Identify which cell holds the provided text, then report its (X, Y) central coordinate. 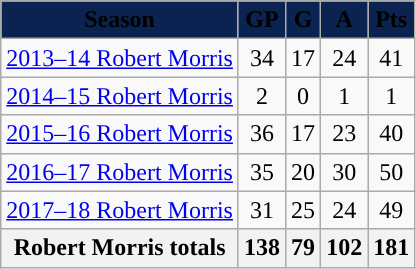
36 (262, 134)
41 (392, 58)
31 (262, 210)
35 (262, 172)
102 (344, 248)
0 (304, 96)
25 (304, 210)
Season (120, 20)
Pts (392, 20)
2 (262, 96)
2017–18 Robert Morris (120, 210)
79 (304, 248)
2016–17 Robert Morris (120, 172)
34 (262, 58)
Robert Morris totals (120, 248)
181 (392, 248)
49 (392, 210)
50 (392, 172)
2015–16 Robert Morris (120, 134)
GP (262, 20)
20 (304, 172)
23 (344, 134)
30 (344, 172)
138 (262, 248)
G (304, 20)
40 (392, 134)
A (344, 20)
2014–15 Robert Morris (120, 96)
2013–14 Robert Morris (120, 58)
